Capture the cell that displays the provided text and extract its [x, y] central coordinate. 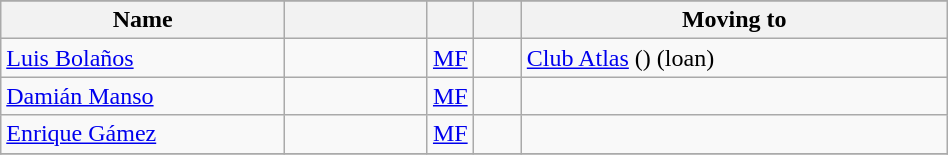
Name [143, 20]
Club Atlas () (loan) [734, 58]
Enrique Gámez [143, 134]
Luis Bolaños [143, 58]
Moving to [734, 20]
Damián Manso [143, 96]
